Provide the (X, Y) coordinate of the cell's center where the given text is located.  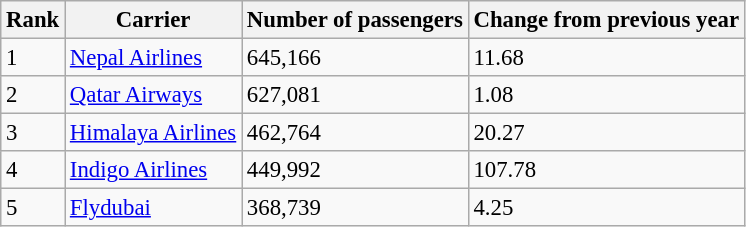
4.25 (606, 208)
Carrier (154, 20)
462,764 (356, 133)
11.68 (606, 58)
Change from previous year (606, 20)
Number of passengers (356, 20)
Nepal Airlines (154, 58)
Indigo Airlines (154, 170)
627,081 (356, 95)
1.08 (606, 95)
Rank (33, 20)
Qatar Airways (154, 95)
3 (33, 133)
368,739 (356, 208)
645,166 (356, 58)
5 (33, 208)
449,992 (356, 170)
Flydubai (154, 208)
1 (33, 58)
2 (33, 95)
4 (33, 170)
Himalaya Airlines (154, 133)
107.78 (606, 170)
20.27 (606, 133)
